Search for the cell housing the specified text and yield its (X, Y) center coordinate. 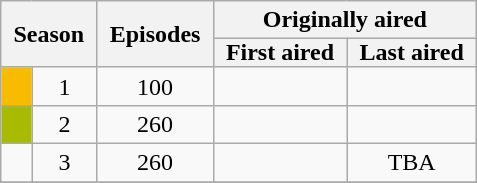
100 (155, 86)
First aired (280, 53)
2 (64, 124)
1 (64, 86)
Originally aired (344, 20)
Season (49, 34)
TBA (412, 162)
Episodes (155, 34)
Last aired (412, 53)
3 (64, 162)
